Return [X, Y] of the center of cell containing provided text 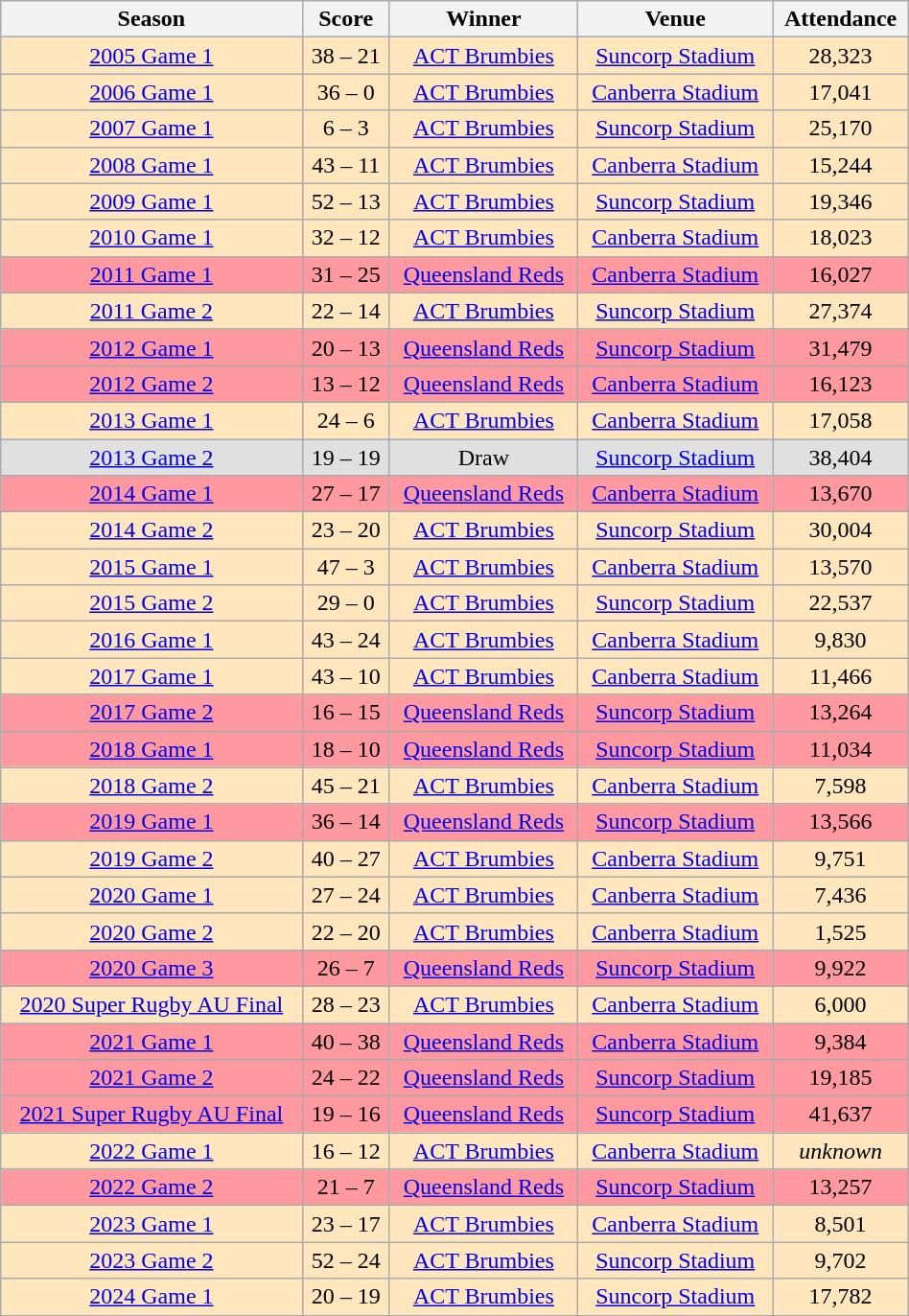
28 – 23 [345, 1004]
9,384 [840, 1041]
26 – 7 [345, 968]
2020 Game 3 [151, 968]
2019 Game 2 [151, 858]
43 – 11 [345, 165]
19 – 16 [345, 1115]
27 – 24 [345, 895]
2021 Game 1 [151, 1041]
11,466 [840, 676]
27,374 [840, 311]
2022 Game 2 [151, 1187]
19 – 19 [345, 458]
7,598 [840, 786]
20 – 13 [345, 347]
25,170 [840, 129]
22 – 14 [345, 311]
2011 Game 1 [151, 274]
2009 Game 1 [151, 201]
2012 Game 1 [151, 347]
38 – 21 [345, 56]
18,023 [840, 238]
43 – 10 [345, 676]
22 – 20 [345, 931]
19,185 [840, 1078]
9,922 [840, 968]
45 – 21 [345, 786]
2012 Game 2 [151, 384]
22,537 [840, 603]
13,570 [840, 567]
6 – 3 [345, 129]
19,346 [840, 201]
2008 Game 1 [151, 165]
29 – 0 [345, 603]
38,404 [840, 458]
2015 Game 2 [151, 603]
Score [345, 19]
2021 Super Rugby AU Final [151, 1115]
2015 Game 1 [151, 567]
31,479 [840, 347]
40 – 27 [345, 858]
18 – 10 [345, 749]
9,830 [840, 640]
2013 Game 2 [151, 458]
1,525 [840, 931]
2022 Game 1 [151, 1151]
15,244 [840, 165]
52 – 24 [345, 1260]
52 – 13 [345, 201]
2011 Game 2 [151, 311]
16,123 [840, 384]
2020 Game 1 [151, 895]
23 – 17 [345, 1224]
28,323 [840, 56]
13,264 [840, 713]
2023 Game 2 [151, 1260]
2021 Game 2 [151, 1078]
13,670 [840, 494]
2007 Game 1 [151, 129]
unknown [840, 1151]
36 – 0 [345, 92]
40 – 38 [345, 1041]
24 – 22 [345, 1078]
24 – 6 [345, 420]
43 – 24 [345, 640]
17,041 [840, 92]
9,702 [840, 1260]
47 – 3 [345, 567]
2018 Game 2 [151, 786]
2017 Game 1 [151, 676]
27 – 17 [345, 494]
2013 Game 1 [151, 420]
20 – 19 [345, 1297]
Venue [675, 19]
2023 Game 1 [151, 1224]
2010 Game 1 [151, 238]
2018 Game 1 [151, 749]
7,436 [840, 895]
16 – 12 [345, 1151]
16 – 15 [345, 713]
2020 Game 2 [151, 931]
2014 Game 1 [151, 494]
Draw [483, 458]
2019 Game 1 [151, 822]
2017 Game 2 [151, 713]
16,027 [840, 274]
17,058 [840, 420]
2006 Game 1 [151, 92]
6,000 [840, 1004]
17,782 [840, 1297]
Winner [483, 19]
41,637 [840, 1115]
2020 Super Rugby AU Final [151, 1004]
30,004 [840, 530]
36 – 14 [345, 822]
2014 Game 2 [151, 530]
21 – 7 [345, 1187]
2016 Game 1 [151, 640]
Season [151, 19]
32 – 12 [345, 238]
31 – 25 [345, 274]
9,751 [840, 858]
13,566 [840, 822]
Attendance [840, 19]
2005 Game 1 [151, 56]
11,034 [840, 749]
13,257 [840, 1187]
2024 Game 1 [151, 1297]
23 – 20 [345, 530]
8,501 [840, 1224]
13 – 12 [345, 384]
